Capture the cell that displays the provided text and extract its [x, y] central coordinate. 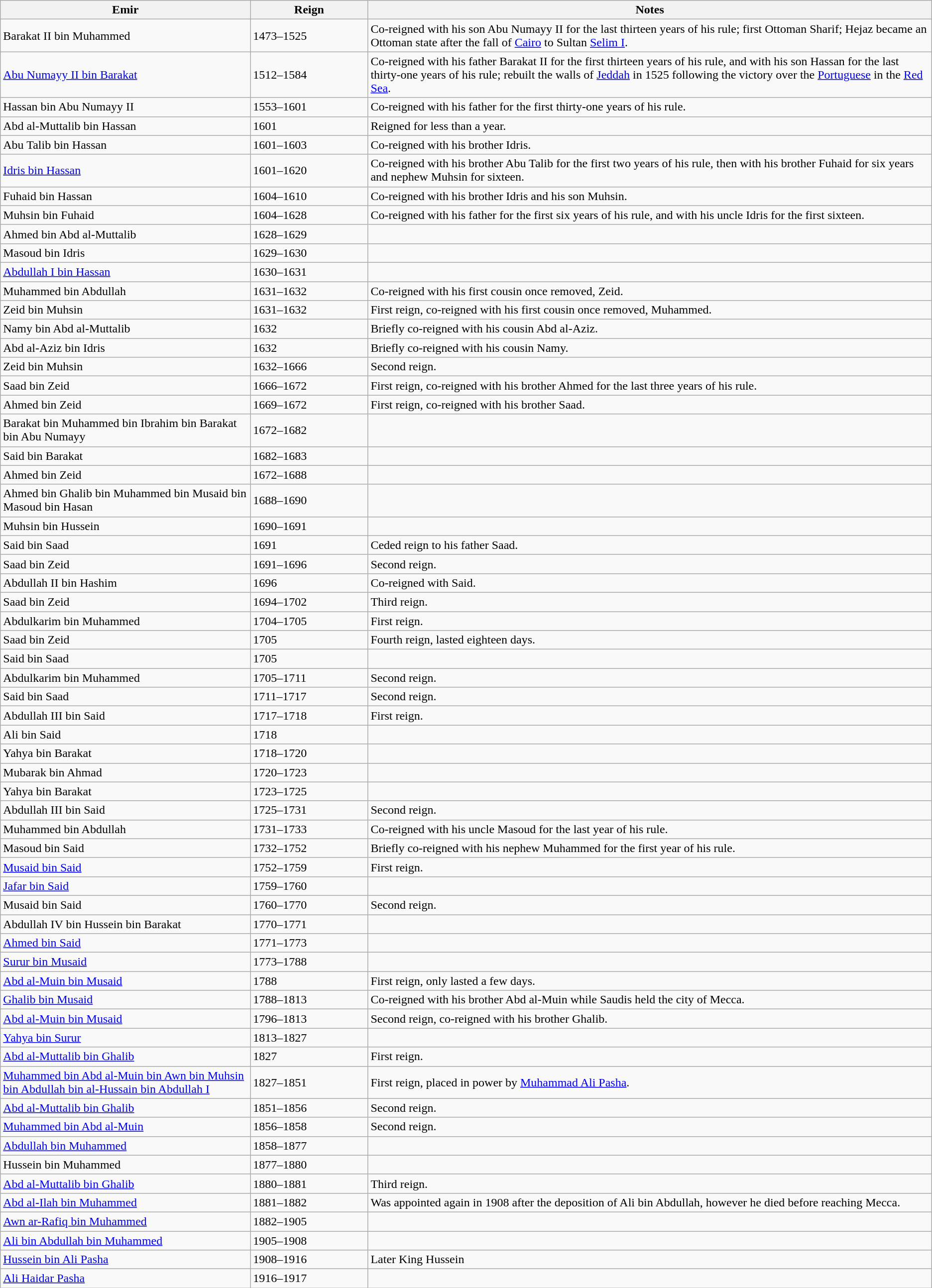
Said bin Barakat [125, 456]
Emir [125, 10]
1827 [309, 1057]
Ali bin Said [125, 735]
1512–1584 [309, 75]
Hussein bin Ali Pasha [125, 1260]
1881–1882 [309, 1202]
Barakat II bin Muhammed [125, 36]
Co-reigned with his father for the first six years of his rule, and with his uncle Idris for the first sixteen. [650, 215]
1725–1731 [309, 810]
Fuhaid bin Hassan [125, 196]
1628–1629 [309, 234]
Notes [650, 10]
1601–1620 [309, 170]
Yahya bin Surur [125, 1038]
1759–1760 [309, 886]
1770–1771 [309, 924]
Abd al-Ilah bin Muhammed [125, 1202]
Co-reigned with Said. [650, 583]
Second reign, co-reigned with his brother Ghalib. [650, 1019]
1877–1880 [309, 1165]
Muhammed bin Abd al-Muin bin Awn bin Muhsin bin Abdullah bin al-Hussain bin Abdullah I [125, 1082]
Was appointed again in 1908 after the deposition of Ali bin Abdullah, however he died before reaching Mecca. [650, 1202]
Abd al-Aziz bin Idris [125, 348]
Idris bin Hassan [125, 170]
1630–1631 [309, 272]
First reign, placed in power by Muhammad Ali Pasha. [650, 1082]
1760–1770 [309, 905]
First reign, co-reigned with his brother Ahmed for the last three years of his rule. [650, 386]
1705–1711 [309, 678]
1718–1720 [309, 753]
Jafar bin Said [125, 886]
Awn ar-Rafiq bin Muhammed [125, 1221]
1711–1717 [309, 697]
Ceded reign to his father Saad. [650, 545]
Muhammed bin Abd al-Muin [125, 1127]
Reigned for less than a year. [650, 126]
1880–1881 [309, 1183]
1788 [309, 981]
Briefly co-reigned with his cousin Abd al-Aziz. [650, 329]
1752–1759 [309, 867]
1771–1773 [309, 943]
Ali Haidar Pasha [125, 1279]
1669–1672 [309, 405]
1718 [309, 735]
1813–1827 [309, 1038]
First reign, co-reigned with his brother Saad. [650, 405]
1731–1733 [309, 829]
Muhsin bin Hussein [125, 526]
1908–1916 [309, 1260]
1796–1813 [309, 1019]
Abu Numayy II bin Barakat [125, 75]
1856–1858 [309, 1127]
Later King Hussein [650, 1260]
First reign, co-reigned with his first cousin once removed, Muhammed. [650, 310]
1691–1696 [309, 564]
1553–1601 [309, 107]
1723–1725 [309, 791]
1858–1877 [309, 1146]
1604–1628 [309, 215]
1690–1691 [309, 526]
Abdullah bin Muhammed [125, 1146]
1691 [309, 545]
1688–1690 [309, 501]
1827–1851 [309, 1082]
1666–1672 [309, 386]
Fourth reign, lasted eighteen days. [650, 640]
1473–1525 [309, 36]
Hussein bin Muhammed [125, 1165]
Abdullah I bin Hassan [125, 272]
Namy bin Abd al-Muttalib [125, 329]
First reign, only lasted a few days. [650, 981]
1601–1603 [309, 145]
Co-reigned with his brother Abd al-Muin while Saudis held the city of Mecca. [650, 1000]
Briefly co-reigned with his nephew Muhammed for the first year of his rule. [650, 848]
1788–1813 [309, 1000]
Muhsin bin Fuhaid [125, 215]
1672–1688 [309, 475]
Masoud bin Idris [125, 253]
1682–1683 [309, 456]
1629–1630 [309, 253]
1773–1788 [309, 962]
Hassan bin Abu Numayy II [125, 107]
Ali bin Abdullah bin Muhammed [125, 1241]
Reign [309, 10]
1717–1718 [309, 716]
1905–1908 [309, 1241]
1696 [309, 583]
Barakat bin Muhammed bin Ibrahim bin Barakat bin Abu Numayy [125, 430]
Co-reigned with his brother Abu Talib for the first two years of his rule, then with his brother Fuhaid for six years and nephew Muhsin for sixteen. [650, 170]
Co-reigned with his first cousin once removed, Zeid. [650, 291]
1704–1705 [309, 621]
Ahmed bin Ghalib bin Muhammed bin Musaid bin Masoud bin Hasan [125, 501]
Abu Talib bin Hassan [125, 145]
1882–1905 [309, 1221]
Co-reigned with his brother Idris. [650, 145]
1916–1917 [309, 1279]
Briefly co-reigned with his cousin Namy. [650, 348]
Abdullah II bin Hashim [125, 583]
Co-reigned with his brother Idris and his son Muhsin. [650, 196]
1672–1682 [309, 430]
1601 [309, 126]
1632–1666 [309, 367]
Abdullah IV bin Hussein bin Barakat [125, 924]
Ahmed bin Abd al-Muttalib [125, 234]
Masoud bin Said [125, 848]
Surur bin Musaid [125, 962]
1851–1856 [309, 1108]
1720–1723 [309, 772]
1694–1702 [309, 602]
Ghalib bin Musaid [125, 1000]
Co-reigned with his father for the first thirty-one years of his rule. [650, 107]
Mubarak bin Ahmad [125, 772]
Co-reigned with his uncle Masoud for the last year of his rule. [650, 829]
1732–1752 [309, 848]
Abd al-Muttalib bin Hassan [125, 126]
1604–1610 [309, 196]
Ahmed bin Said [125, 943]
